Provide the [X, Y] coordinate of the cell's center where the given text is located.  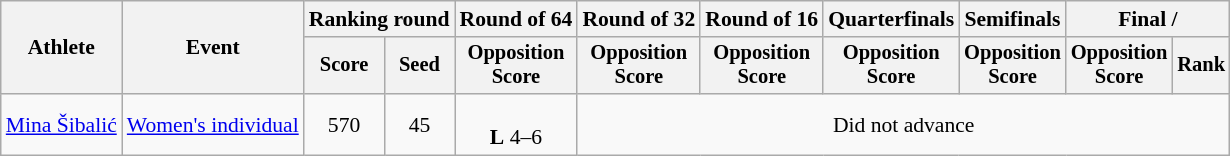
Semifinals [1012, 19]
Score [344, 66]
Did not advance [904, 124]
Quarterfinals [891, 19]
Ranking round [380, 19]
Athlete [62, 48]
570 [344, 124]
Round of 64 [516, 19]
45 [419, 124]
Women's individual [213, 124]
Mina Šibalić [62, 124]
Seed [419, 66]
Round of 16 [762, 19]
L 4–6 [516, 124]
Event [213, 48]
Round of 32 [638, 19]
Rank [1201, 66]
Final / [1148, 19]
